Search for the cell housing the specified text and yield its [x, y] center coordinate. 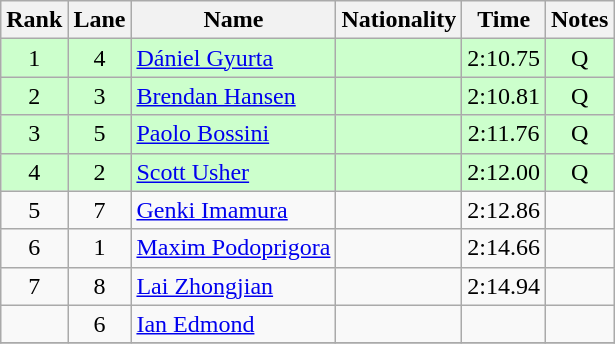
Notes [579, 20]
2:12.86 [504, 210]
Genki Imamura [234, 210]
Time [504, 20]
2:12.00 [504, 172]
Paolo Bossini [234, 134]
2:14.94 [504, 286]
2:11.76 [504, 134]
Rank [34, 20]
Scott Usher [234, 172]
Maxim Podoprigora [234, 248]
Nationality [399, 20]
2:10.81 [504, 96]
2:14.66 [504, 248]
2:10.75 [504, 58]
Lane [100, 20]
Ian Edmond [234, 324]
8 [100, 286]
Lai Zhongjian [234, 286]
Dániel Gyurta [234, 58]
Brendan Hansen [234, 96]
Name [234, 20]
